Find where the given text appears and provide that cell's center as (X, Y) coordinate. 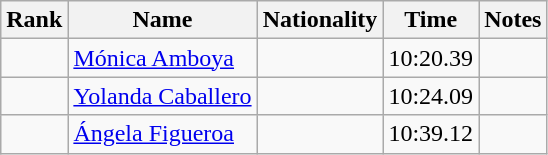
10:39.12 (431, 134)
Yolanda Caballero (162, 96)
Name (162, 20)
Notes (513, 20)
Mónica Amboya (162, 58)
10:20.39 (431, 58)
Rank (34, 20)
Nationality (320, 20)
10:24.09 (431, 96)
Ángela Figueroa (162, 134)
Time (431, 20)
